Pinpoint the cell where the given text exists, returning its (X, Y) midpoint coordinate. 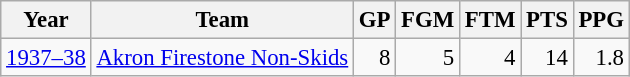
14 (547, 58)
PPG (601, 20)
5 (428, 58)
Akron Firestone Non-Skids (222, 58)
GP (375, 20)
FGM (428, 20)
8 (375, 58)
Team (222, 20)
Year (46, 20)
4 (490, 58)
FTM (490, 20)
PTS (547, 20)
1937–38 (46, 58)
1.8 (601, 58)
